Extract the [x, y] coordinate from the center of the cell holding the provided text.  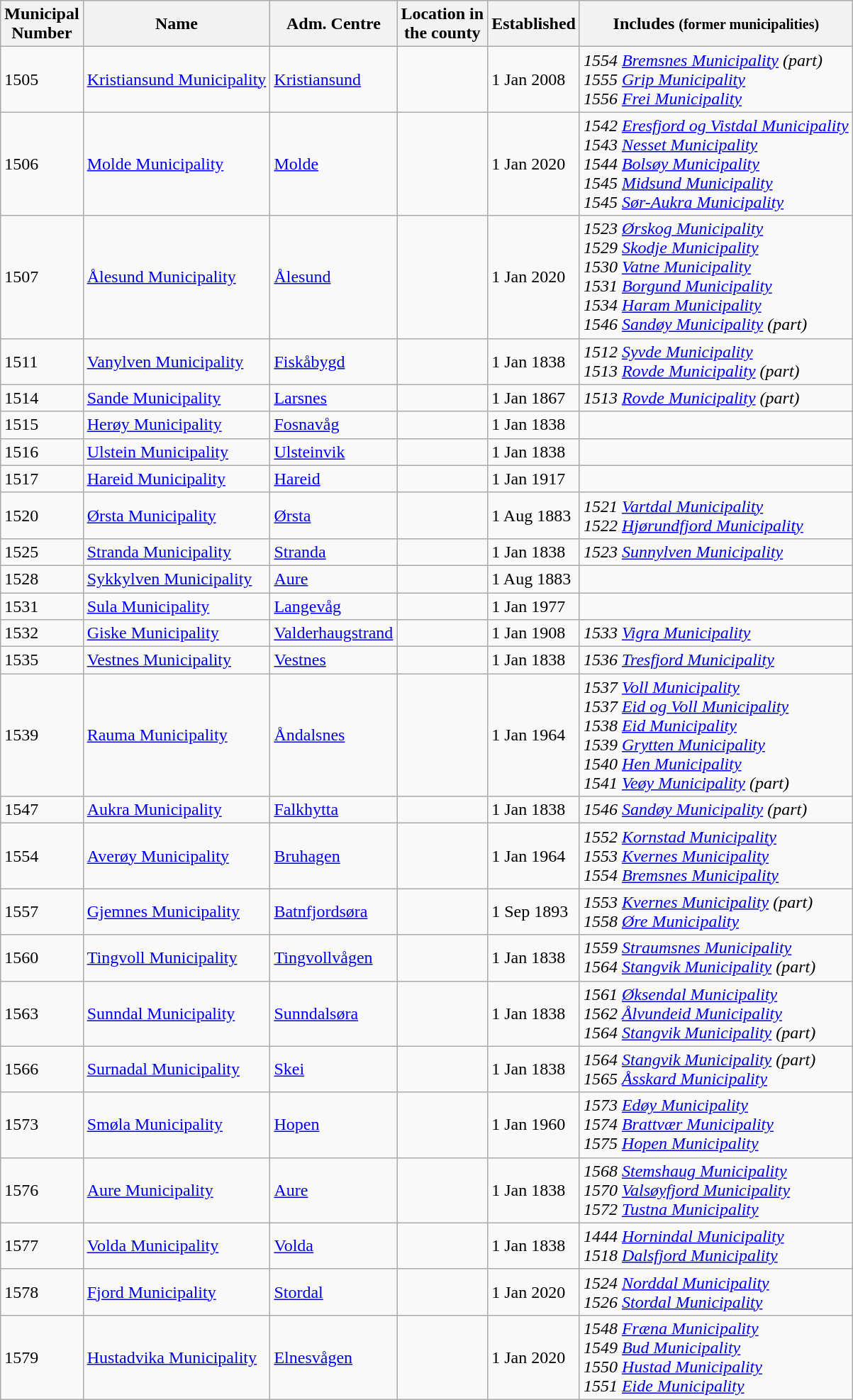
Hopen [333, 1125]
Fjord Municipality [177, 1292]
1 Jan 1908 [534, 633]
1564 Stangvik Municipality (part)1565 Åsskard Municipality [716, 1070]
Smøla Municipality [177, 1125]
Skei [333, 1070]
1513 Rovde Municipality (part) [716, 398]
1548 Fræna Municipality1549 Bud Municipality1550 Hustad Municipality1551 Eide Municipality [716, 1357]
1559 Straumsnes Municipality1564 Stangvik Municipality (part) [716, 957]
1568 Stemshaug Municipality1570 Valsøyfjord Municipality1572 Tustna Municipality [716, 1190]
Volda Municipality [177, 1245]
Hareid [333, 479]
1537 Voll Municipality1537 Eid og Voll Municipality1538 Eid Municipality1539 Grytten Municipality1540 Hen Municipality1541 Veøy Municipality (part) [716, 735]
1524 Norddal Municipality1526 Stordal Municipality [716, 1292]
Name [177, 24]
Adm. Centre [333, 24]
1506 [42, 164]
Kristiansund [333, 79]
Location inthe county [442, 24]
1536 Tresfjord Municipality [716, 660]
1547 [42, 810]
Herøy Municipality [177, 425]
1516 [42, 452]
1514 [42, 398]
Batnfjordsøra [333, 912]
1539 [42, 735]
1525 [42, 552]
Rauma Municipality [177, 735]
1517 [42, 479]
Falkhytta [333, 810]
Sunndal Municipality [177, 1013]
Tingvoll Municipality [177, 957]
1520 [42, 515]
Includes (former municipalities) [716, 24]
Valderhaugstrand [333, 633]
1531 [42, 606]
Fosnavåg [333, 425]
1573 [42, 1125]
1 Jan 1960 [534, 1125]
1578 [42, 1292]
Ulsteinvik [333, 452]
Bruhagen [333, 856]
Elnesvågen [333, 1357]
Volda [333, 1245]
1511 [42, 362]
1554 [42, 856]
1579 [42, 1357]
1521 Vartdal Municipality1522 Hjørundfjord Municipality [716, 515]
Stordal [333, 1292]
1512 Syvde Municipality1513 Rovde Municipality (part) [716, 362]
Gjemnes Municipality [177, 912]
Hustadvika Municipality [177, 1357]
Tingvollvågen [333, 957]
Giske Municipality [177, 633]
1560 [42, 957]
Ålesund Municipality [177, 277]
1546 Sandøy Municipality (part) [716, 810]
Stranda Municipality [177, 552]
Molde Municipality [177, 164]
1535 [42, 660]
Kristiansund Municipality [177, 79]
1507 [42, 277]
Vanylven Municipality [177, 362]
Sande Municipality [177, 398]
1573 Edøy Municipality1574 Brattvær Municipality1575 Hopen Municipality [716, 1125]
Ålesund [333, 277]
Ulstein Municipality [177, 452]
1 Jan 2008 [534, 79]
Ørsta [333, 515]
1 Jan 1917 [534, 479]
1542 Eresfjord og Vistdal Municipality1543 Nesset Municipality1544 Bolsøy Municipality1545 Midsund Municipality1545 Sør-Aukra Municipality [716, 164]
Fiskåbygd [333, 362]
1 Jan 1867 [534, 398]
1 Jan 1977 [534, 606]
1566 [42, 1070]
1533 Vigra Municipality [716, 633]
1523 Sunnylven Municipality [716, 552]
Established [534, 24]
Aure Municipality [177, 1190]
1515 [42, 425]
Åndalsnes [333, 735]
Molde [333, 164]
Sykkylven Municipality [177, 579]
Aukra Municipality [177, 810]
Larsnes [333, 398]
1 Sep 1893 [534, 912]
Surnadal Municipality [177, 1070]
1528 [42, 579]
1444 Hornindal Municipality1518 Dalsfjord Municipality [716, 1245]
1561 Øksendal Municipality1562 Ålvundeid Municipality1564 Stangvik Municipality (part) [716, 1013]
1557 [42, 912]
MunicipalNumber [42, 24]
Langevåg [333, 606]
1563 [42, 1013]
1576 [42, 1190]
1552 Kornstad Municipality1553 Kvernes Municipality1554 Bremsnes Municipality [716, 856]
Vestnes Municipality [177, 660]
Stranda [333, 552]
1532 [42, 633]
1554 Bremsnes Municipality (part)1555 Grip Municipality1556 Frei Municipality [716, 79]
Sunndalsøra [333, 1013]
Vestnes [333, 660]
1577 [42, 1245]
1505 [42, 79]
Ørsta Municipality [177, 515]
Hareid Municipality [177, 479]
Averøy Municipality [177, 856]
1553 Kvernes Municipality (part)1558 Øre Municipality [716, 912]
Sula Municipality [177, 606]
